Return the [x, y] coordinate for the center point of the cell that contains the specified text.  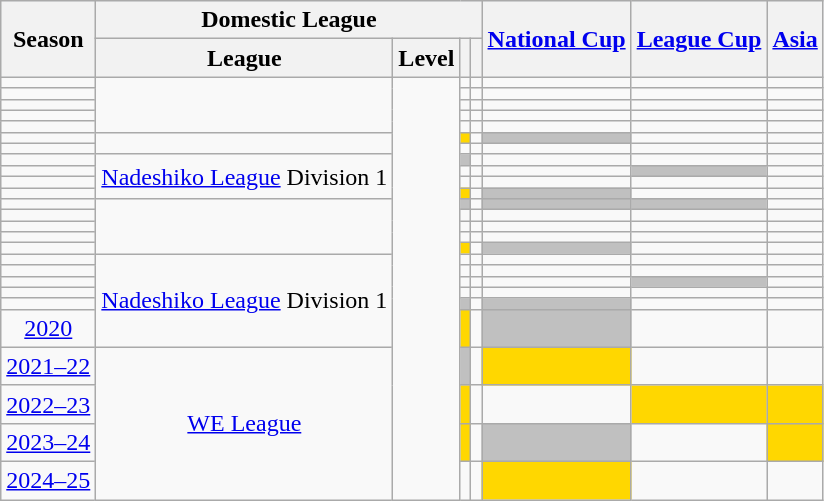
Season [48, 39]
League Cup [699, 39]
League [244, 58]
National Cup [556, 39]
2022–23 [48, 404]
2023–24 [48, 442]
Level [426, 58]
2020 [48, 328]
Domestic League [289, 20]
2021–22 [48, 366]
WE League [244, 423]
Asia [795, 39]
2024–25 [48, 480]
